Scan for the cell matching the given text and deliver its (X, Y) coordinate at center. 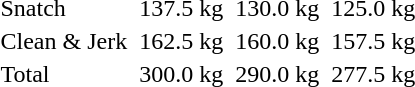
160.0 kg (278, 41)
162.5 kg (182, 41)
